Find where the given text appears and provide that cell's center as [X, Y] coordinate. 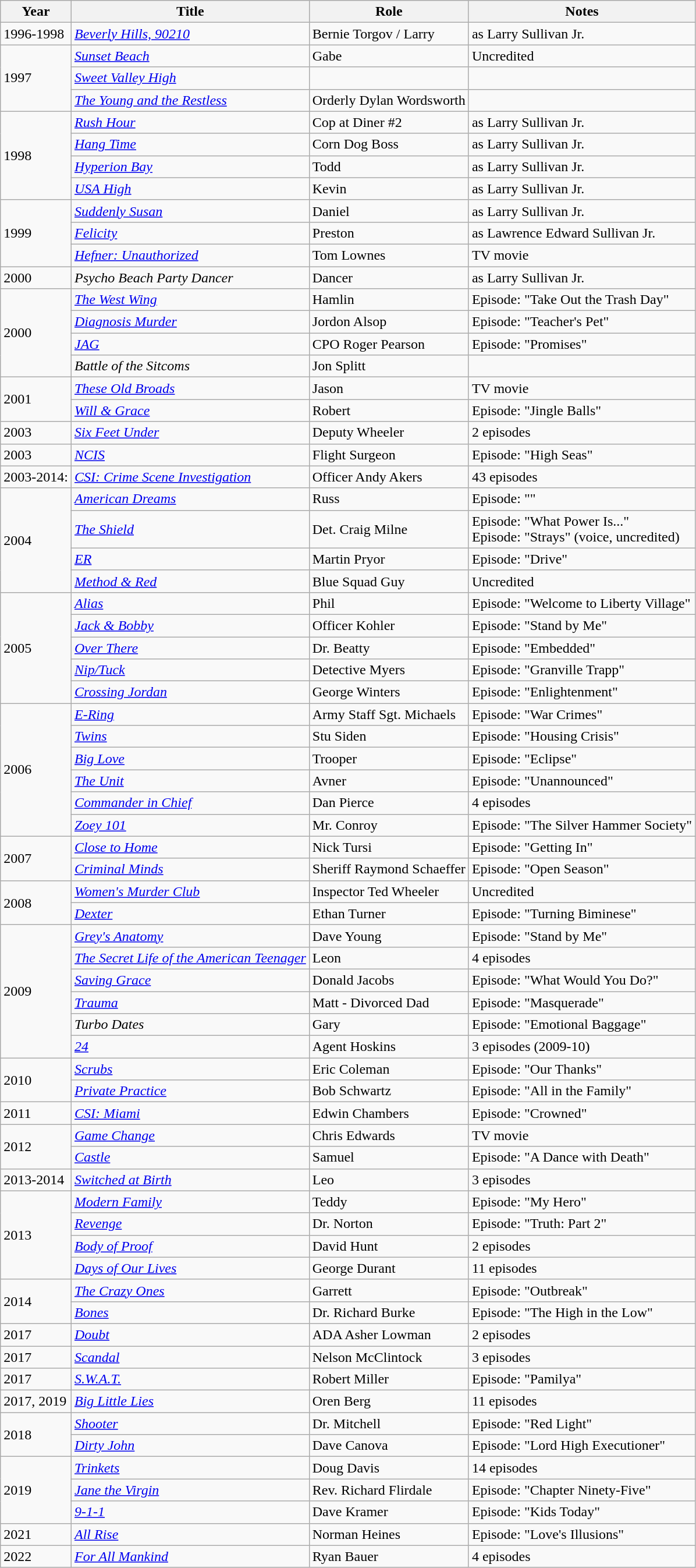
Episode: "A Dance with Death" [582, 1158]
2013-2014 [36, 1180]
3 episodes (2009-10) [582, 1047]
Episode: "Our Thanks" [582, 1069]
Episode: "The Silver Hammer Society" [582, 825]
Dr. Norton [389, 1224]
Saving Grace [190, 980]
Twins [190, 737]
Castle [190, 1158]
2021 [36, 1534]
Sheriff Raymond Schaeffer [389, 869]
Days of Our Lives [190, 1268]
Over There [190, 648]
Body of Proof [190, 1246]
Preston [389, 233]
Battle of the Sitcoms [190, 366]
Episode: "Pamilya" [582, 1379]
Scrubs [190, 1069]
Episode: "Getting In" [582, 847]
Episode: "Kids Today" [582, 1512]
The Crazy Ones [190, 1290]
Hamlin [389, 300]
Bob Schwartz [389, 1091]
JAG [190, 344]
Diagnosis Murder [190, 322]
Blue Squad Guy [389, 581]
Doubt [190, 1335]
Jordon Alsop [389, 322]
2005 [36, 647]
S.W.A.T. [190, 1379]
Felicity [190, 233]
Episode: "Turning Biminese" [582, 914]
2004 [36, 540]
USA High [190, 189]
Episode: "Welcome to Liberty Village" [582, 603]
Turbo Dates [190, 1025]
Episode: "Truth: Part 2" [582, 1224]
ER [190, 559]
Nick Tursi [389, 847]
Role [389, 12]
Teddy [389, 1202]
CPO Roger Pearson [389, 344]
Episode: "Drive" [582, 559]
Dave Kramer [389, 1512]
Episode: "Outbreak" [582, 1290]
Women's Murder Club [190, 891]
Jon Splitt [389, 366]
David Hunt [389, 1246]
Episode: "Lord High Executioner" [582, 1446]
George Durant [389, 1268]
Hyperion Bay [190, 167]
Dave Canova [389, 1446]
Episode: "Jingle Balls" [582, 410]
2006 [36, 770]
Switched at Birth [190, 1180]
ADA Asher Lowman [389, 1335]
Episode: "War Crimes" [582, 714]
Norman Heines [389, 1534]
2017, 2019 [36, 1401]
9-1-1 [190, 1512]
Nip/Tuck [190, 670]
Notes [582, 12]
Dr. Beatty [389, 648]
Grey's Anatomy [190, 936]
Bones [190, 1312]
Jane the Virgin [190, 1490]
Oren Berg [389, 1401]
Episode: "Embedded" [582, 648]
Corn Dog Boss [389, 144]
The Unit [190, 781]
Episode: "Teacher's Pet" [582, 322]
The Secret Life of the American Teenager [190, 958]
Officer Andy Akers [389, 477]
Samuel [389, 1158]
1997 [36, 78]
2019 [36, 1490]
Revenge [190, 1224]
Phil [389, 603]
Episode: "Housing Crisis" [582, 737]
NCIS [190, 455]
Episode: "Eclipse" [582, 759]
Episode: "Enlightenment" [582, 692]
2008 [36, 902]
Shooter [190, 1424]
Jason [389, 388]
Det. Craig Milne [389, 529]
The Young and the Restless [190, 100]
Russ [389, 499]
Trauma [190, 1002]
Gary [389, 1025]
Crossing Jordan [190, 692]
43 episodes [582, 477]
Episode: "" [582, 499]
Inspector Ted Wheeler [389, 891]
Episode: "What Power Is..." Episode: "Strays" (voice, uncredited) [582, 529]
Army Staff Sgt. Michaels [389, 714]
Ethan Turner [389, 914]
2012 [36, 1146]
Psycho Beach Party Dancer [190, 278]
Hang Time [190, 144]
Dan Pierce [389, 803]
1998 [36, 155]
George Winters [389, 692]
Episode: "The High in the Low" [582, 1312]
Close to Home [190, 847]
Ryan Bauer [389, 1556]
2013 [36, 1235]
Bernie Torgov / Larry [389, 34]
Edwin Chambers [389, 1113]
Episode: "Love's Illusions" [582, 1534]
Rush Hour [190, 122]
Episode: "My Hero" [582, 1202]
Leo [389, 1180]
Chris Edwards [389, 1135]
The West Wing [190, 300]
Garrett [389, 1290]
Gabe [389, 56]
E-Ring [190, 714]
Martin Pryor [389, 559]
Zoey 101 [190, 825]
Year [36, 12]
Tom Lownes [389, 255]
Deputy Wheeler [389, 433]
Beverly Hills, 90210 [190, 34]
Episode: "All in the Family" [582, 1091]
Will & Grace [190, 410]
These Old Broads [190, 388]
Dirty John [190, 1446]
2007 [36, 858]
Episode: "Crowned" [582, 1113]
Eric Coleman [389, 1069]
Dr. Richard Burke [389, 1312]
Mr. Conroy [389, 825]
Six Feet Under [190, 433]
Robert Miller [389, 1379]
Modern Family [190, 1202]
Episode: "Unannounced" [582, 781]
Nelson McClintock [389, 1357]
Kevin [389, 189]
Hefner: Unauthorized [190, 255]
Rev. Richard Flirdale [389, 1490]
Episode: "Promises" [582, 344]
24 [190, 1047]
Episode: "Red Light" [582, 1424]
1999 [36, 233]
The Shield [190, 529]
Dancer [389, 278]
Robert [389, 410]
Sweet Valley High [190, 78]
For All Mankind [190, 1556]
Method & Red [190, 581]
Detective Myers [389, 670]
2011 [36, 1113]
2014 [36, 1301]
Agent Hoskins [389, 1047]
Dexter [190, 914]
Orderly Dylan Wordsworth [389, 100]
Episode: "Emotional Baggage" [582, 1025]
as Lawrence Edward Sullivan Jr. [582, 233]
Episode: "Take Out the Trash Day" [582, 300]
Game Change [190, 1135]
2018 [36, 1435]
2010 [36, 1080]
Stu Siden [389, 737]
Leon [389, 958]
All Rise [190, 1534]
Cop at Diner #2 [389, 122]
Suddenly Susan [190, 211]
Matt - Divorced Dad [389, 1002]
Big Love [190, 759]
Episode: "Chapter Ninety-Five" [582, 1490]
Officer Kohler [389, 625]
Flight Surgeon [389, 455]
1996-1998 [36, 34]
Criminal Minds [190, 869]
Avner [389, 781]
Dr. Mitchell [389, 1424]
2003-2014: [36, 477]
Episode: "Masquerade" [582, 1002]
Daniel [389, 211]
Todd [389, 167]
Episode: "What Would You Do?" [582, 980]
CSI: Crime Scene Investigation [190, 477]
14 episodes [582, 1468]
CSI: Miami [190, 1113]
Donald Jacobs [389, 980]
Private Practice [190, 1091]
Episode: "Granville Trapp" [582, 670]
Big Little Lies [190, 1401]
Sunset Beach [190, 56]
Trinkets [190, 1468]
Title [190, 12]
Episode: "Open Season" [582, 869]
Jack & Bobby [190, 625]
Dave Young [389, 936]
Alias [190, 603]
2022 [36, 1556]
Scandal [190, 1357]
Episode: "High Seas" [582, 455]
Doug Davis [389, 1468]
2009 [36, 991]
American Dreams [190, 499]
Trooper [389, 759]
Commander in Chief [190, 803]
2001 [36, 399]
